Pinpoint the cell where the given text exists, returning its [x, y] midpoint coordinate. 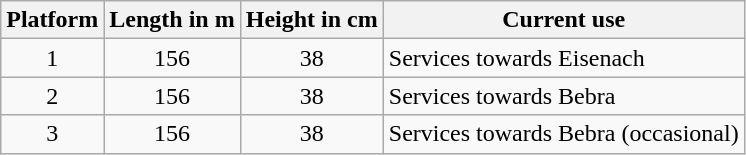
2 [52, 96]
1 [52, 58]
Services towards Bebra (occasional) [564, 134]
Length in m [172, 20]
3 [52, 134]
Current use [564, 20]
Platform [52, 20]
Services towards Eisenach [564, 58]
Services towards Bebra [564, 96]
Height in cm [312, 20]
